From the cell containing the given text, extract its center point as (x, y) coordinate. 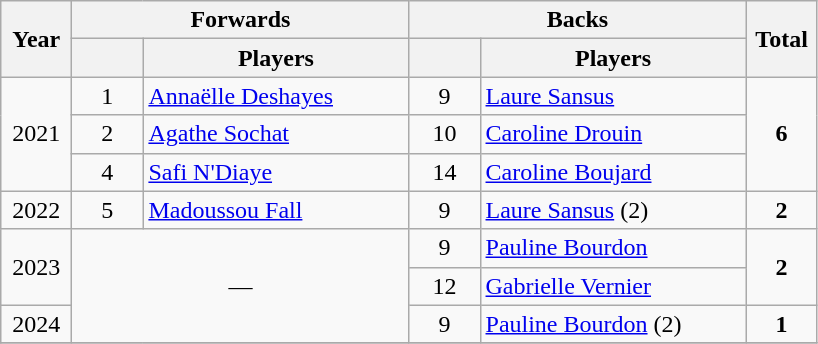
2021 (36, 134)
14 (444, 172)
Caroline Drouin (613, 134)
Year (36, 39)
Laure Sansus (613, 96)
6 (782, 134)
Total (782, 39)
Pauline Bourdon (613, 248)
Madoussou Fall (276, 210)
2023 (36, 267)
Laure Sansus (2) (613, 210)
Agathe Sochat (276, 134)
Annaëlle Deshayes (276, 96)
Caroline Boujard (613, 172)
4 (108, 172)
Pauline Bourdon (2) (613, 324)
2024 (36, 324)
5 (108, 210)
2022 (36, 210)
Gabrielle Vernier (613, 286)
10 (444, 134)
Backs (578, 20)
— (240, 286)
12 (444, 286)
Safi N'Diaye (276, 172)
Forwards (240, 20)
